Extract the [x, y] coordinate from the center of the cell holding the provided text.  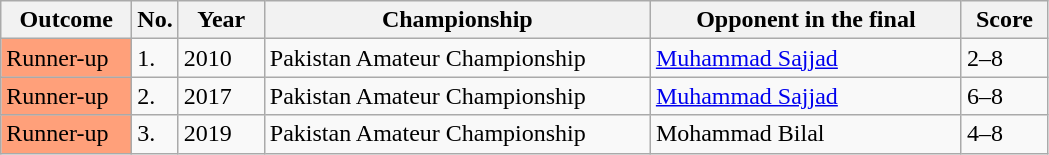
2017 [221, 96]
Mohammad Bilal [806, 134]
2–8 [1004, 58]
4–8 [1004, 134]
6–8 [1004, 96]
Championship [457, 20]
2010 [221, 58]
Score [1004, 20]
Outcome [66, 20]
No. [155, 20]
1. [155, 58]
Opponent in the final [806, 20]
3. [155, 134]
2019 [221, 134]
2. [155, 96]
Year [221, 20]
